Return (x, y) of the center of cell containing provided text 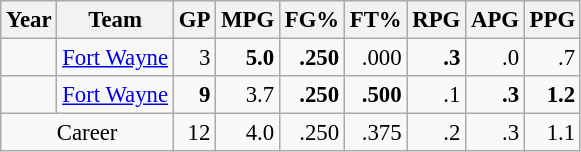
3.7 (248, 95)
.500 (376, 95)
.0 (496, 58)
Team (116, 20)
5.0 (248, 58)
.000 (376, 58)
RPG (436, 20)
.1 (436, 95)
1.1 (552, 133)
12 (194, 133)
9 (194, 95)
FG% (312, 20)
3 (194, 58)
.375 (376, 133)
Career (88, 133)
FT% (376, 20)
1.2 (552, 95)
.7 (552, 58)
GP (194, 20)
PPG (552, 20)
.2 (436, 133)
APG (496, 20)
4.0 (248, 133)
Year (29, 20)
MPG (248, 20)
